Determine the (x, y) coordinate at the center of the cell enclosing the given text.  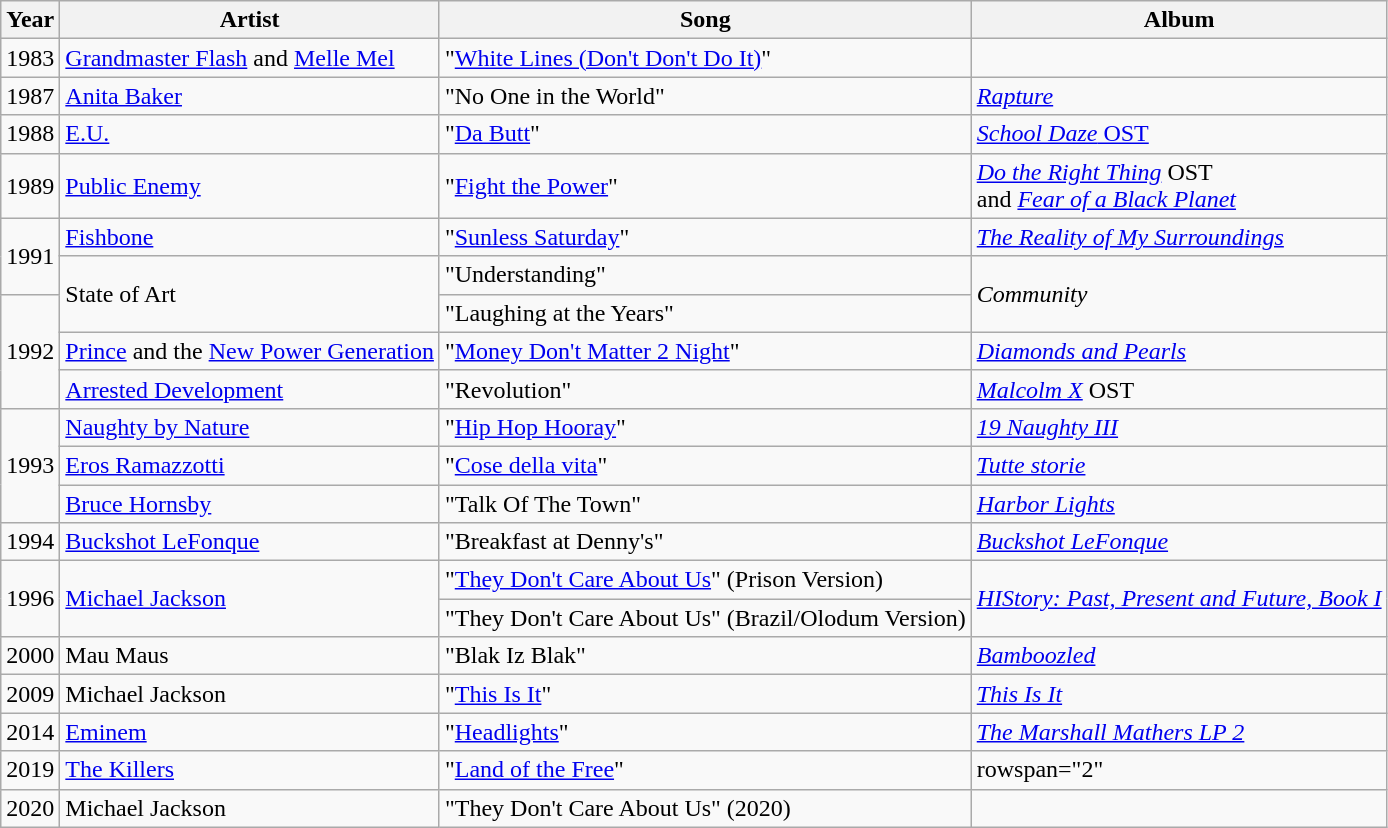
2000 (30, 656)
1989 (30, 186)
Do the Right Thing OSTand Fear of a Black Planet (1179, 186)
"Revolution" (705, 389)
"Understanding" (705, 275)
Bruce Hornsby (250, 503)
1991 (30, 256)
"Cose della vita" (705, 465)
Fishbone (250, 237)
Year (30, 20)
Bamboozled (1179, 656)
"Da Butt" (705, 134)
Rapture (1179, 96)
Naughty by Nature (250, 427)
"Breakfast at Denny's" (705, 542)
Grandmaster Flash and Melle Mel (250, 58)
2014 (30, 732)
Eminem (250, 732)
"Blak Iz Blak" (705, 656)
19 Naughty III (1179, 427)
2020 (30, 808)
1983 (30, 58)
Mau Maus (250, 656)
"Sunless Saturday" (705, 237)
Anita Baker (250, 96)
"Talk Of The Town" (705, 503)
HIStory: Past, Present and Future, Book I (1179, 599)
Public Enemy (250, 186)
Eros Ramazzotti (250, 465)
1993 (30, 465)
"They Don't Care About Us" (Prison Version) (705, 580)
"White Lines (Don't Don't Do It)" (705, 58)
The Marshall Mathers LP 2 (1179, 732)
State of Art (250, 294)
"Land of the Free" (705, 770)
Malcolm X OST (1179, 389)
"No One in the World" (705, 96)
E.U. (250, 134)
"Fight the Power" (705, 186)
"Laughing at the Years" (705, 313)
The Reality of My Surroundings (1179, 237)
"Headlights" (705, 732)
"They Don't Care About Us" (Brazil/Olodum Version) (705, 618)
1994 (30, 542)
Diamonds and Pearls (1179, 351)
Prince and the New Power Generation (250, 351)
"Money Don't Matter 2 Night" (705, 351)
Community (1179, 294)
Artist (250, 20)
Song (705, 20)
1987 (30, 96)
Album (1179, 20)
"Hip Hop Hooray" (705, 427)
2009 (30, 694)
2019 (30, 770)
rowspan="2" (1179, 770)
"They Don't Care About Us" (2020) (705, 808)
Harbor Lights (1179, 503)
School Daze OST (1179, 134)
This Is It (1179, 694)
The Killers (250, 770)
1988 (30, 134)
Tutte storie (1179, 465)
Arrested Development (250, 389)
1996 (30, 599)
1992 (30, 351)
"This Is It" (705, 694)
